Detect which cell encompasses the target text, then output its (X, Y) center coordinate. 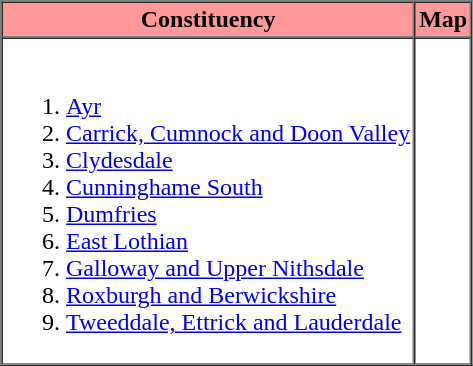
Constituency (208, 20)
Map (444, 20)
